For the text-containing cell, return its midpoint in [x, y] coordinate format. 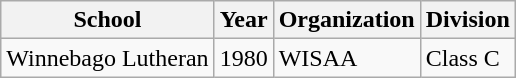
WISAA [346, 58]
1980 [244, 58]
Winnebago Lutheran [108, 58]
Year [244, 20]
Division [468, 20]
Organization [346, 20]
School [108, 20]
Class C [468, 58]
